Determine the (x, y) coordinate at the center of the cell enclosing the given text.  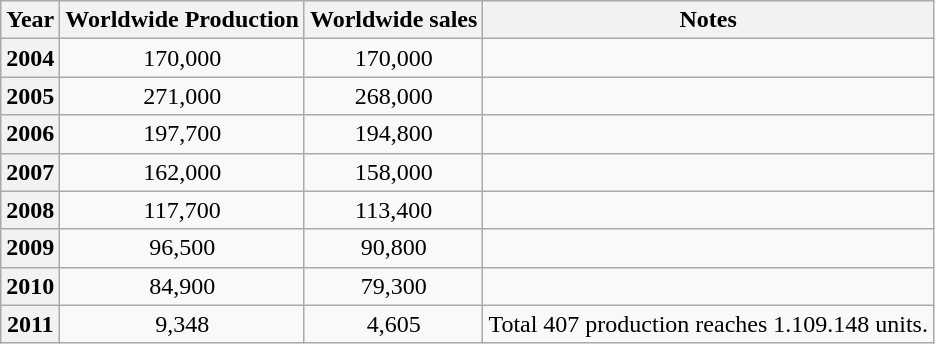
90,800 (393, 248)
9,348 (182, 324)
162,000 (182, 172)
Worldwide sales (393, 20)
79,300 (393, 286)
2006 (30, 134)
268,000 (393, 96)
194,800 (393, 134)
2011 (30, 324)
4,605 (393, 324)
2005 (30, 96)
113,400 (393, 210)
197,700 (182, 134)
117,700 (182, 210)
271,000 (182, 96)
2007 (30, 172)
2009 (30, 248)
84,900 (182, 286)
Notes (708, 20)
96,500 (182, 248)
158,000 (393, 172)
2010 (30, 286)
Worldwide Production (182, 20)
Year (30, 20)
2008 (30, 210)
2004 (30, 58)
Total 407 production reaches 1.109.148 units. (708, 324)
